Scan for the cell matching the given text and deliver its (X, Y) coordinate at center. 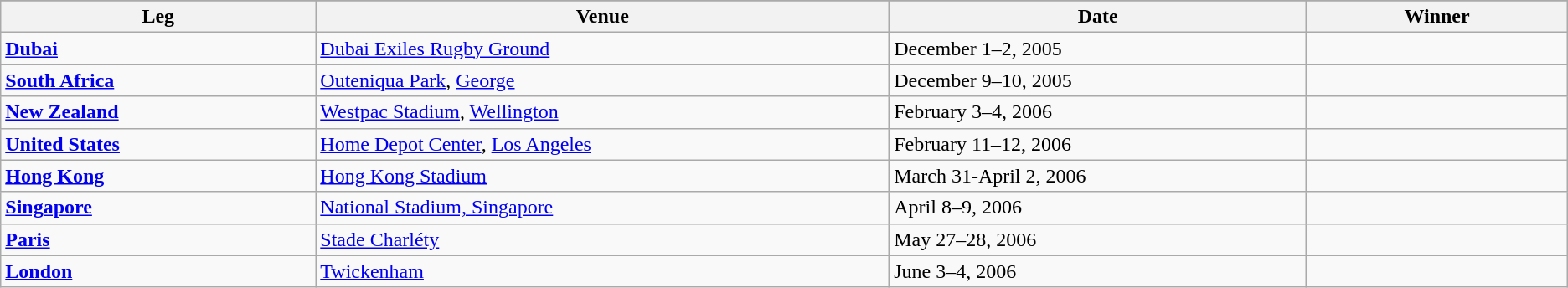
Winner (1437, 17)
April 8–9, 2006 (1098, 208)
February 3–4, 2006 (1098, 112)
Venue (603, 17)
Dubai (158, 49)
Hong Kong (158, 176)
Hong Kong Stadium (603, 176)
Paris (158, 239)
December 1–2, 2005 (1098, 49)
New Zealand (158, 112)
National Stadium, Singapore (603, 208)
Twickenham (603, 271)
United States (158, 144)
Outeniqua Park, George (603, 80)
June 3–4, 2006 (1098, 271)
Leg (158, 17)
February 11–12, 2006 (1098, 144)
May 27–28, 2006 (1098, 239)
Home Depot Center, Los Angeles (603, 144)
Westpac Stadium, Wellington (603, 112)
Date (1098, 17)
December 9–10, 2005 (1098, 80)
March 31-April 2, 2006 (1098, 176)
Singapore (158, 208)
Stade Charléty (603, 239)
South Africa (158, 80)
Dubai Exiles Rugby Ground (603, 49)
London (158, 271)
